Output the [X, Y] coordinate of the center of the cell containing the given text.  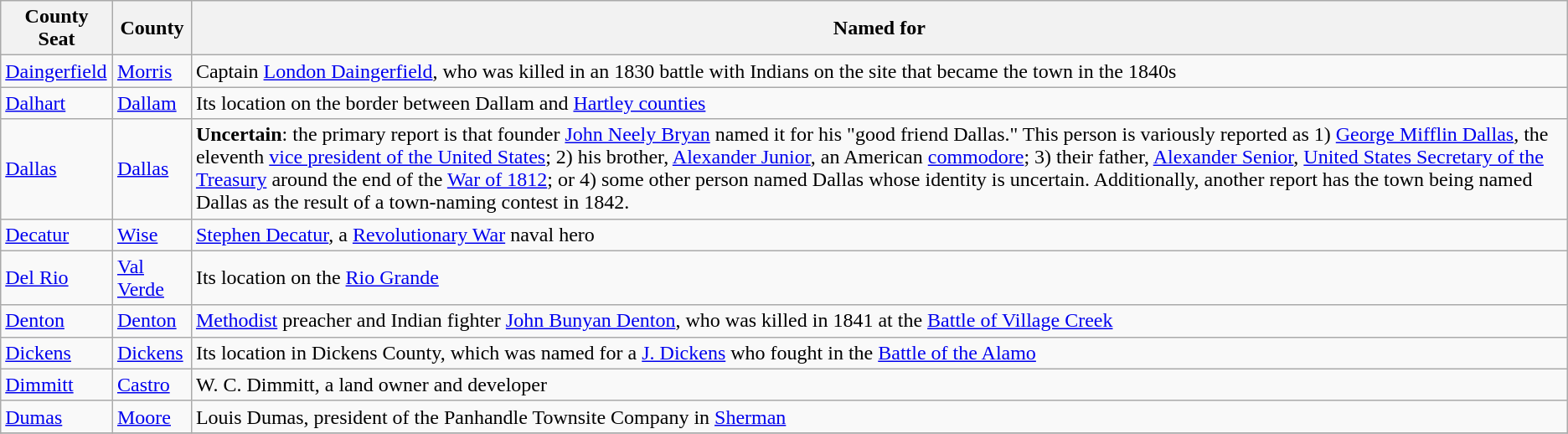
Dalhart [57, 103]
Captain London Daingerfield, who was killed in an 1830 battle with Indians on the site that became the town in the 1840s [879, 71]
Decatur [57, 235]
Del Rio [57, 278]
Dimmitt [57, 385]
Daingerfield [57, 71]
Its location on the border between Dallam and Hartley counties [879, 103]
Dallam [152, 103]
Castro [152, 385]
Named for [879, 28]
Dumas [57, 416]
Morris [152, 71]
W. C. Dimmitt, a land owner and developer [879, 385]
County [152, 28]
County Seat [57, 28]
Louis Dumas, president of the Panhandle Townsite Company in Sherman [879, 416]
Its location in Dickens County, which was named for a J. Dickens who fought in the Battle of the Alamo [879, 353]
Methodist preacher and Indian fighter John Bunyan Denton, who was killed in 1841 at the Battle of Village Creek [879, 321]
Val Verde [152, 278]
Moore [152, 416]
Wise [152, 235]
Stephen Decatur, a Revolutionary War naval hero [879, 235]
Its location on the Rio Grande [879, 278]
